Extract the (X, Y) coordinate from the center of the cell holding the provided text.  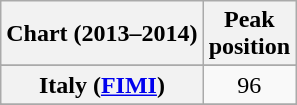
96 (249, 85)
Italy (FIMI) (102, 85)
Peakposition (249, 34)
Chart (2013–2014) (102, 34)
